Capture the cell that displays the provided text and extract its (x, y) central coordinate. 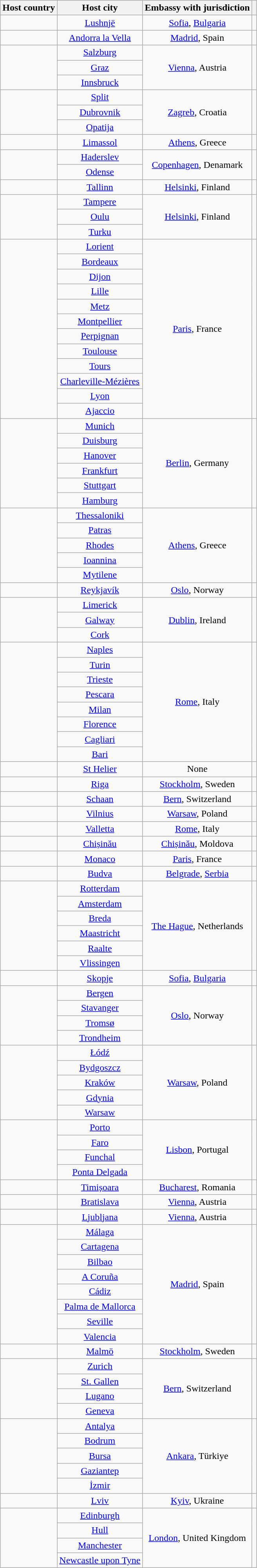
Chișinău (100, 844)
Geneva (100, 1411)
Frankfurt (100, 471)
Thessaloniki (100, 515)
Bergen (100, 993)
Monaco (100, 859)
Turku (100, 232)
Metz (100, 306)
Rhodes (100, 545)
Limassol (100, 142)
Haderslev (100, 157)
Lviv (100, 1501)
Maastricht (100, 933)
Bydgoszcz (100, 1068)
Zurich (100, 1366)
Skopje (100, 978)
St Helier (100, 769)
Bucharest, Romania (197, 1187)
Lille (100, 291)
Ajaccio (100, 411)
Gaziantep (100, 1471)
Belgrade, Serbia (197, 873)
Tallinn (100, 187)
Valletta (100, 829)
Stuttgart (100, 486)
Munich (100, 426)
Trondheim (100, 1038)
Split (100, 97)
Faro (100, 1142)
Cádiz (100, 1292)
Hull (100, 1530)
Duisburg (100, 441)
Florence (100, 724)
Tampere (100, 202)
Seville (100, 1321)
Stavanger (100, 1008)
Palma de Mallorca (100, 1306)
Oulu (100, 217)
Bratislava (100, 1202)
Edinburgh (100, 1515)
Embassy with jurisdiction (197, 8)
Málaga (100, 1232)
Dublin, Ireland (197, 620)
Schaan (100, 799)
Antalya (100, 1426)
Toulouse (100, 351)
Cork (100, 635)
St. Gallen (100, 1381)
Malmö (100, 1351)
Funchal (100, 1157)
Pescara (100, 695)
Newcastle upon Tyne (100, 1560)
Raalte (100, 948)
Galway (100, 620)
Graz (100, 67)
Hanover (100, 456)
Tours (100, 366)
Chișinău, Moldova (197, 844)
Berlin, Germany (197, 463)
Tromsø (100, 1023)
Zagreb, Croatia (197, 112)
İzmir (100, 1486)
The Hague, Netherlands (197, 926)
Lushnjë (100, 23)
Andorra la Vella (100, 38)
Ankara, Türkiye (197, 1456)
Turin (100, 665)
Perpignan (100, 336)
Kyiv, Ukraine (197, 1501)
Lisbon, Portugal (197, 1150)
Opatija (100, 127)
Breda (100, 919)
London, United Kingdom (197, 1538)
Hamburg (100, 500)
Ioannina (100, 560)
Budva (100, 873)
Lyon (100, 396)
Dijon (100, 276)
Innsbruck (100, 82)
Patras (100, 530)
Salzburg (100, 53)
Riga (100, 784)
Cartagena (100, 1247)
Gdynia (100, 1097)
Charleville-Mézières (100, 381)
Bordeaux (100, 262)
Host city (100, 8)
Odense (100, 172)
A Coruña (100, 1277)
Amsterdam (100, 903)
Dubrovnik (100, 112)
Milan (100, 709)
Bodrum (100, 1441)
Bari (100, 754)
Montpellier (100, 321)
Cagliari (100, 739)
Bilbao (100, 1262)
Timișoara (100, 1187)
Vilnius (100, 814)
Reykjavík (100, 590)
Lugano (100, 1396)
Porto (100, 1127)
None (197, 769)
Łódź (100, 1053)
Lorient (100, 247)
Ponta Delgada (100, 1172)
Limerick (100, 605)
Bursa (100, 1456)
Copenhagen, Denamark (197, 164)
Mytilene (100, 575)
Warsaw (100, 1112)
Vlissingen (100, 963)
Kraków (100, 1082)
Trieste (100, 680)
Naples (100, 649)
Ljubljana (100, 1217)
Valencia (100, 1336)
Manchester (100, 1545)
Host country (29, 8)
Rotterdam (100, 888)
